Extract the (x, y) coordinate from the center of the cell holding the provided text.  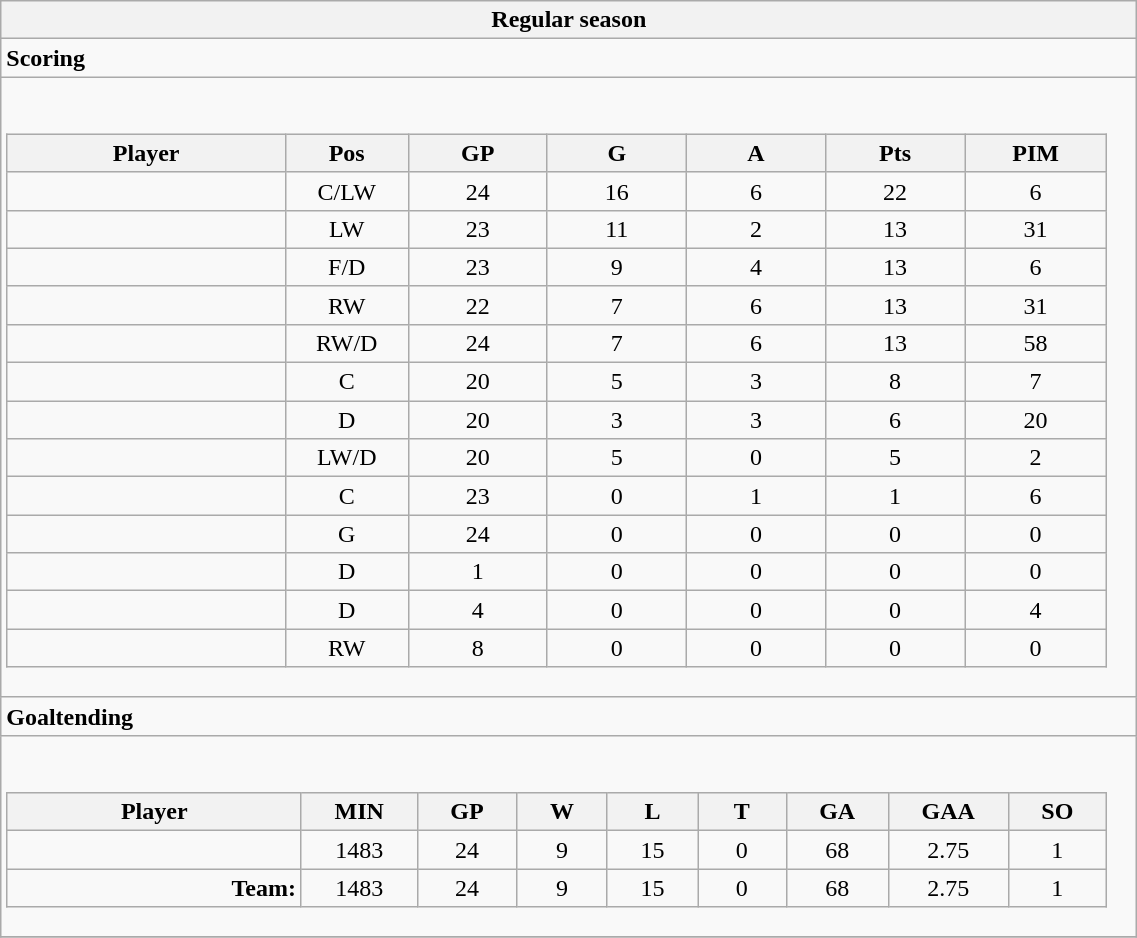
GAA (948, 812)
Scoring (569, 58)
PIM (1036, 153)
C/LW (346, 191)
W (562, 812)
Player MIN GP W L T GA GAA SO 1483 24 9 15 0 68 2.75 1 Team: 1483 24 9 15 0 68 2.75 1 (569, 836)
L (652, 812)
LW (346, 229)
SO (1057, 812)
11 (616, 229)
Regular season (569, 20)
Pts (894, 153)
A (756, 153)
58 (1036, 343)
T (742, 812)
MIN (359, 812)
Team: (154, 888)
Goaltending (569, 716)
Pos (346, 153)
LW/D (346, 458)
16 (616, 191)
GA (837, 812)
RW/D (346, 343)
F/D (346, 267)
